For the text-containing cell, return its midpoint in (X, Y) coordinate format. 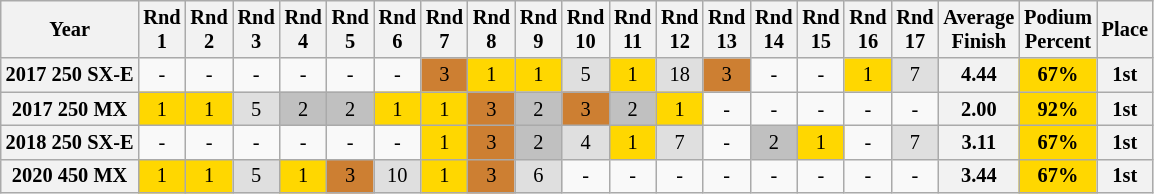
2020 450 MX (70, 176)
Rnd11 (632, 29)
Rnd7 (444, 29)
18 (680, 75)
Rnd17 (914, 29)
10 (398, 176)
Rnd5 (350, 29)
Rnd9 (538, 29)
Rnd10 (586, 29)
Rnd1 (162, 29)
4 (586, 142)
Rnd15 (820, 29)
AverageFinish (980, 29)
Rnd3 (256, 29)
Place (1125, 29)
Rnd12 (680, 29)
6 (538, 176)
Year (70, 29)
Rnd13 (726, 29)
2017 250 SX-E (70, 75)
Rnd2 (210, 29)
3.11 (980, 142)
Rnd6 (398, 29)
92% (1058, 109)
2017 250 MX (70, 109)
2018 250 SX-E (70, 142)
Rnd14 (774, 29)
4.44 (980, 75)
Rnd8 (492, 29)
PodiumPercent (1058, 29)
Rnd16 (868, 29)
3.44 (980, 176)
2.00 (980, 109)
Rnd4 (304, 29)
